Search for the cell housing the specified text and yield its [x, y] center coordinate. 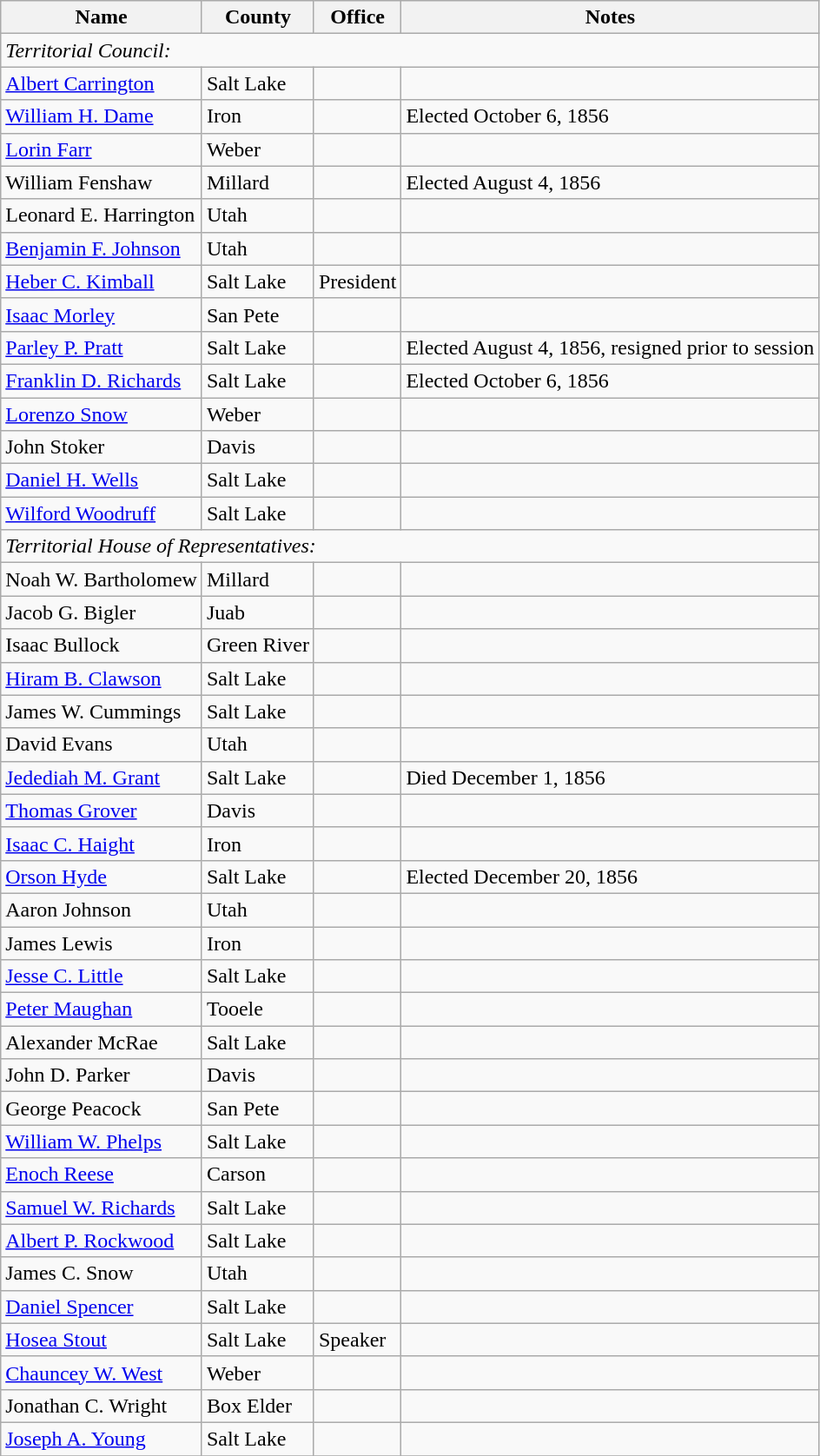
Franklin D. Richards [102, 381]
George Peacock [102, 1109]
Daniel H. Wells [102, 480]
Daniel Spencer [102, 1307]
President [357, 281]
William Fenshaw [102, 182]
Joseph A. Young [102, 1439]
John D. Parker [102, 1075]
Wilford Woodruff [102, 513]
Office [357, 17]
James W. Cummings [102, 711]
County [257, 17]
Lorin Farr [102, 149]
Peter Maughan [102, 1009]
Parley P. Pratt [102, 347]
Albert P. Rockwood [102, 1241]
Notes [610, 17]
Speaker [357, 1340]
Hosea Stout [102, 1340]
Box Elder [257, 1406]
Carson [257, 1175]
Samuel W. Richards [102, 1208]
Tooele [257, 1009]
Chauncey W. West [102, 1373]
James Lewis [102, 943]
Orson Hyde [102, 877]
Isaac Bullock [102, 645]
Green River [257, 645]
Elected August 4, 1856 [610, 182]
James C. Snow [102, 1274]
Thomas Grover [102, 811]
Alexander McRae [102, 1042]
Isaac C. Haight [102, 844]
Heber C. Kimball [102, 281]
Jedediah M. Grant [102, 778]
Albert Carrington [102, 83]
Jesse C. Little [102, 976]
John Stoker [102, 447]
Aaron Johnson [102, 910]
William W. Phelps [102, 1142]
Lorenzo Snow [102, 414]
Died December 1, 1856 [610, 778]
Hiram B. Clawson [102, 678]
Jacob G. Bigler [102, 612]
David Evans [102, 745]
Elected December 20, 1856 [610, 877]
Benjamin F. Johnson [102, 248]
Isaac Morley [102, 314]
Territorial Council: [410, 50]
Juab [257, 612]
Name [102, 17]
Jonathan C. Wright [102, 1406]
Elected August 4, 1856, resigned prior to session [610, 347]
Territorial House of Representatives: [410, 546]
Noah W. Bartholomew [102, 579]
Enoch Reese [102, 1175]
Leonard E. Harrington [102, 215]
William H. Dame [102, 116]
